Extract the [X, Y] coordinate from the center of the cell holding the provided text.  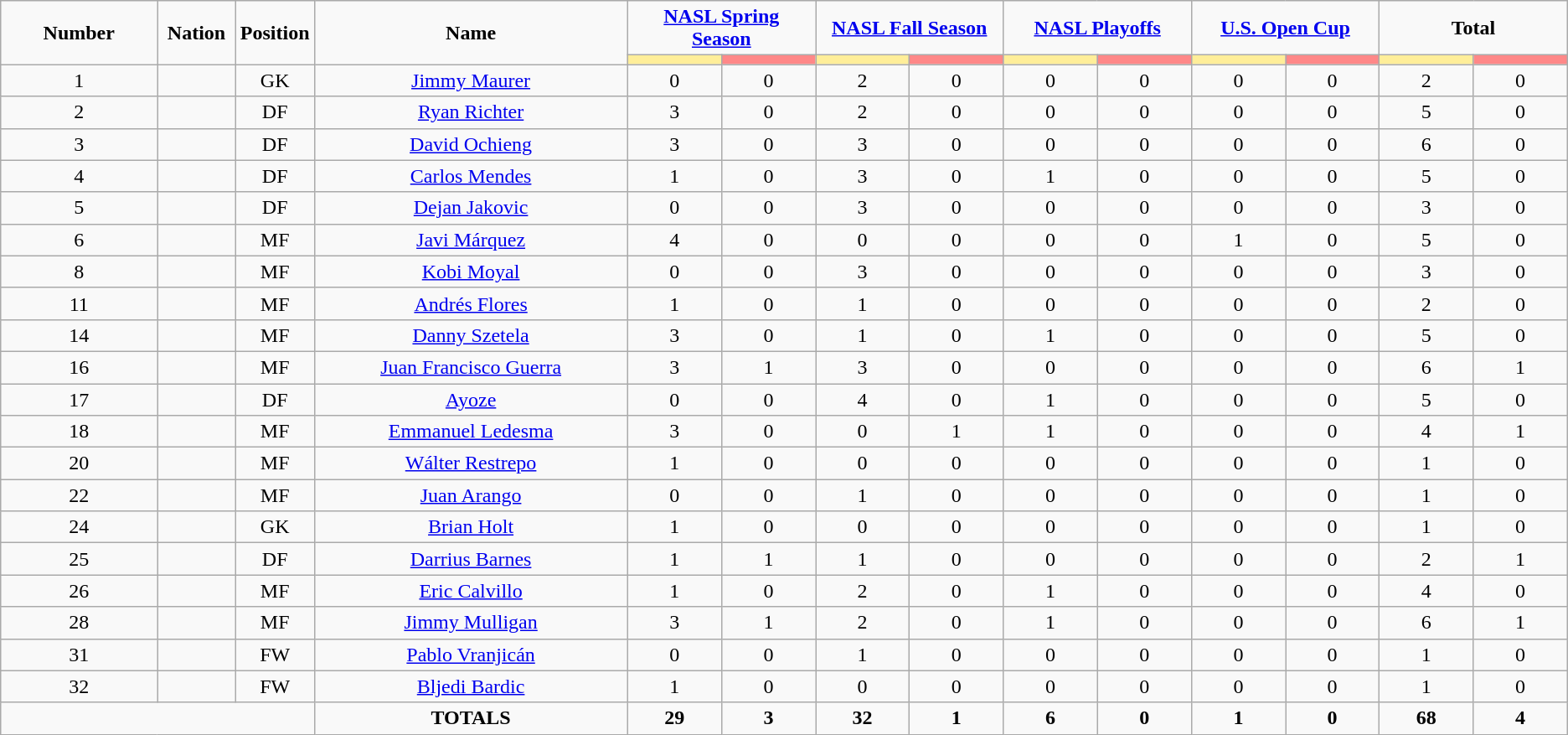
Nation [197, 33]
Eric Calvillo [471, 591]
Kobi Moyal [471, 272]
David Ochieng [471, 144]
Juan Francisco Guerra [471, 367]
26 [79, 591]
Wálter Restrepo [471, 463]
Emmanuel Ledesma [471, 432]
18 [79, 432]
Darrius Barnes [471, 559]
24 [79, 527]
Dejan Jakovic [471, 208]
Brian Holt [471, 527]
Total [1474, 28]
Pablo Vranjicán [471, 655]
31 [79, 655]
TOTALS [471, 718]
Jimmy Mulligan [471, 623]
Jimmy Maurer [471, 80]
NASL Spring Season [721, 28]
Javi Márquez [471, 240]
25 [79, 559]
Andrés Flores [471, 303]
NASL Playoffs [1097, 28]
16 [79, 367]
Ayoze [471, 400]
Danny Szetela [471, 335]
11 [79, 303]
U.S. Open Cup [1285, 28]
28 [79, 623]
Bljedi Bardic [471, 686]
68 [1426, 718]
Carlos Mendes [471, 176]
20 [79, 463]
29 [674, 718]
22 [79, 495]
14 [79, 335]
17 [79, 400]
NASL Fall Season [910, 28]
Number [79, 33]
Position [275, 33]
8 [79, 272]
Juan Arango [471, 495]
Ryan Richter [471, 112]
Name [471, 33]
